Return [X, Y] of the center of cell containing provided text 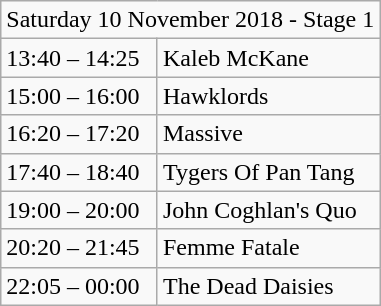
The Dead Daisies [268, 286]
22:05 – 00:00 [80, 286]
19:00 – 20:00 [80, 210]
20:20 – 21:45 [80, 248]
Femme Fatale [268, 248]
17:40 – 18:40 [80, 172]
16:20 – 17:20 [80, 134]
Massive [268, 134]
13:40 – 14:25 [80, 58]
Hawklords [268, 96]
John Coghlan's Quo [268, 210]
Kaleb McKane [268, 58]
Tygers Of Pan Tang [268, 172]
Saturday 10 November 2018 - Stage 1 [190, 20]
15:00 – 16:00 [80, 96]
